Provide the (X, Y) coordinate of the cell's center where the given text is located.  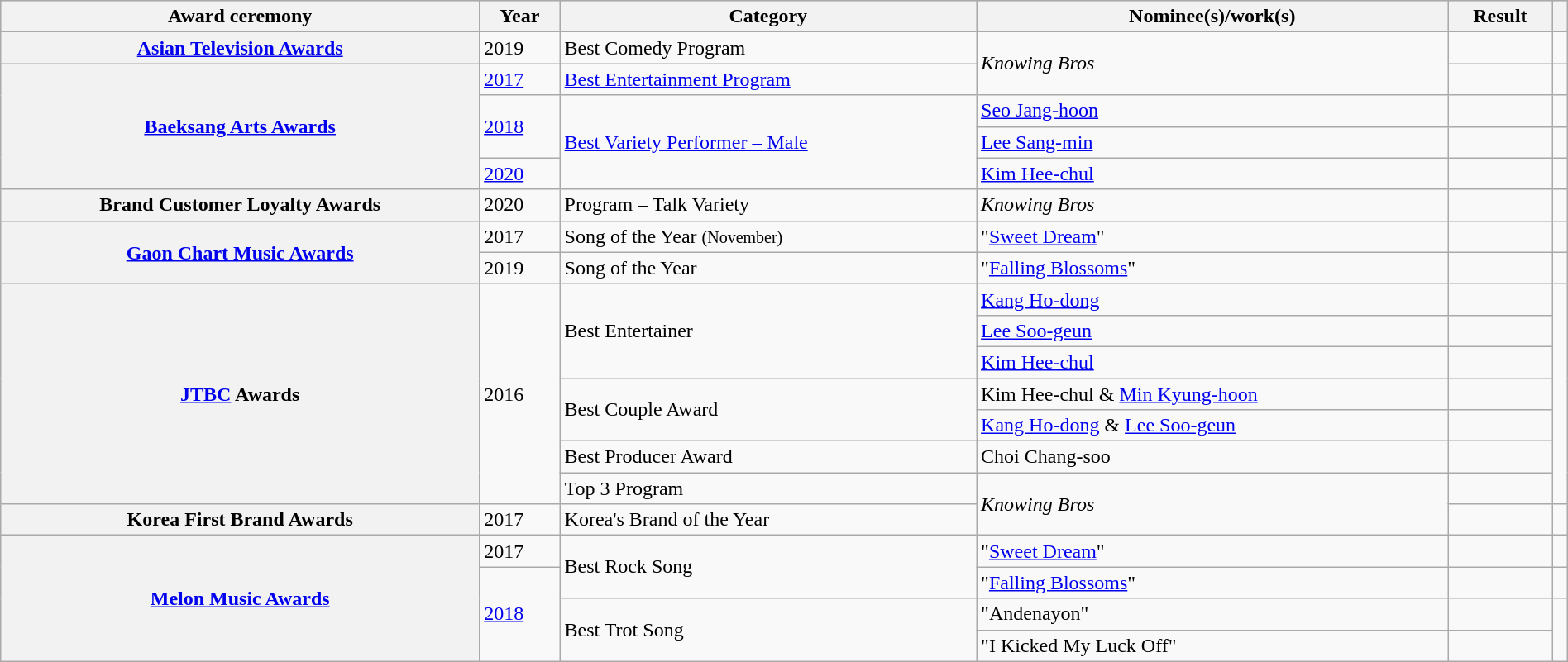
Top 3 Program (768, 488)
Korea First Brand Awards (240, 520)
Category (768, 17)
Award ceremony (240, 17)
Gaon Chart Music Awards (240, 252)
Song of the Year (November) (768, 236)
"Andenayon" (1212, 614)
Kang Ho-dong (1212, 299)
Best Trot Song (768, 630)
Lee Soo-geun (1212, 331)
Result (1500, 17)
Choi Chang-soo (1212, 457)
Baeksang Arts Awards (240, 126)
Kim Hee-chul & Min Kyung-hoon (1212, 394)
JTBC Awards (240, 393)
Program – Talk Variety (768, 205)
Kang Ho-dong & Lee Soo-geun (1212, 426)
Melon Music Awards (240, 598)
Best Comedy Program (768, 48)
Lee Sang-min (1212, 142)
Year (519, 17)
Song of the Year (768, 268)
Seo Jang-hoon (1212, 111)
2016 (519, 393)
Best Entertainer (768, 331)
Asian Television Awards (240, 48)
Best Producer Award (768, 457)
Best Couple Award (768, 410)
Nominee(s)/work(s) (1212, 17)
Brand Customer Loyalty Awards (240, 205)
Korea's Brand of the Year (768, 520)
Best Rock Song (768, 567)
Best Variety Performer – Male (768, 142)
Best Entertainment Program (768, 79)
"I Kicked My Luck Off" (1212, 645)
